Locate the cell with the specified text and output its (X, Y) center coordinate. 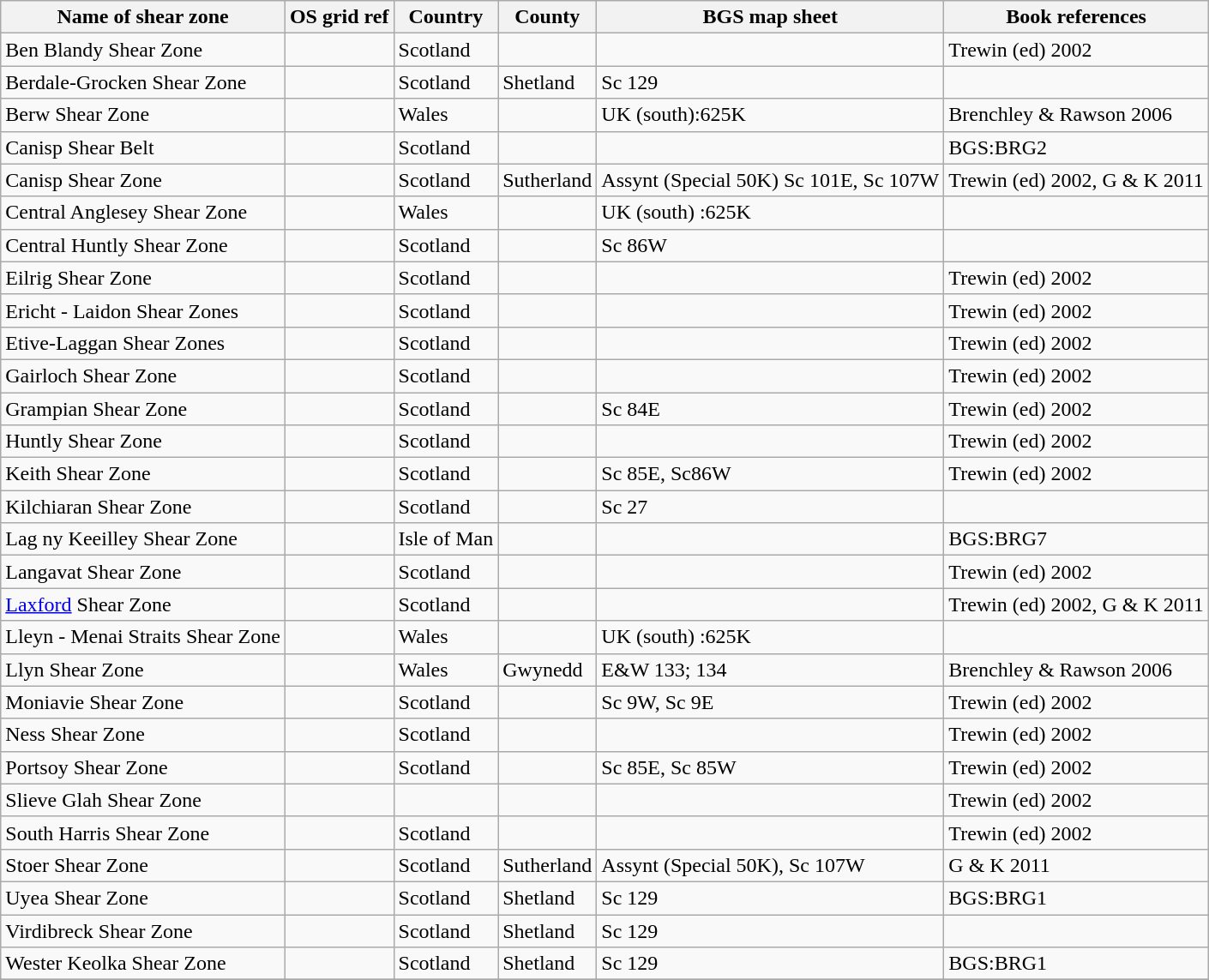
Ericht - Laidon Shear Zones (143, 310)
Gwynedd (547, 670)
Book references (1077, 17)
Huntly Shear Zone (143, 442)
Lag ny Keeilley Shear Zone (143, 539)
Moniavie Shear Zone (143, 702)
BGS:BRG2 (1077, 147)
Name of shear zone (143, 17)
Sc 85E, Sc 85W (770, 767)
Slieve Glah Shear Zone (143, 800)
Sc 27 (770, 507)
Etive-Laggan Shear Zones (143, 343)
Berw Shear Zone (143, 115)
Stoer Shear Zone (143, 865)
Llyn Shear Zone (143, 670)
Canisp Shear Belt (143, 147)
Country (446, 17)
Berdale-Grocken Shear Zone (143, 82)
South Harris Shear Zone (143, 833)
Langavat Shear Zone (143, 572)
Keith Shear Zone (143, 474)
Grampian Shear Zone (143, 409)
Central Huntly Shear Zone (143, 245)
OS grid ref (340, 17)
G & K 2011 (1077, 865)
Lleyn - Menai Straits Shear Zone (143, 637)
Sc 85E, Sc86W (770, 474)
Assynt (Special 50K), Sc 107W (770, 865)
Gairloch Shear Zone (143, 376)
E&W 133; 134 (770, 670)
Portsoy Shear Zone (143, 767)
Sc 84E (770, 409)
Canisp Shear Zone (143, 180)
BGS map sheet (770, 17)
Wester Keolka Shear Zone (143, 964)
County (547, 17)
Kilchiaran Shear Zone (143, 507)
Virdibreck Shear Zone (143, 930)
Isle of Man (446, 539)
UK (south):625K (770, 115)
Laxford Shear Zone (143, 604)
Eilrig Shear Zone (143, 278)
Central Anglesey Shear Zone (143, 213)
Assynt (Special 50K) Sc 101E, Sc 107W (770, 180)
Sc 86W (770, 245)
BGS:BRG7 (1077, 539)
Uyea Shear Zone (143, 898)
Ben Blandy Shear Zone (143, 50)
Sc 9W, Sc 9E (770, 702)
Ness Shear Zone (143, 735)
